Locate the cell with the specified text and output its [x, y] center coordinate. 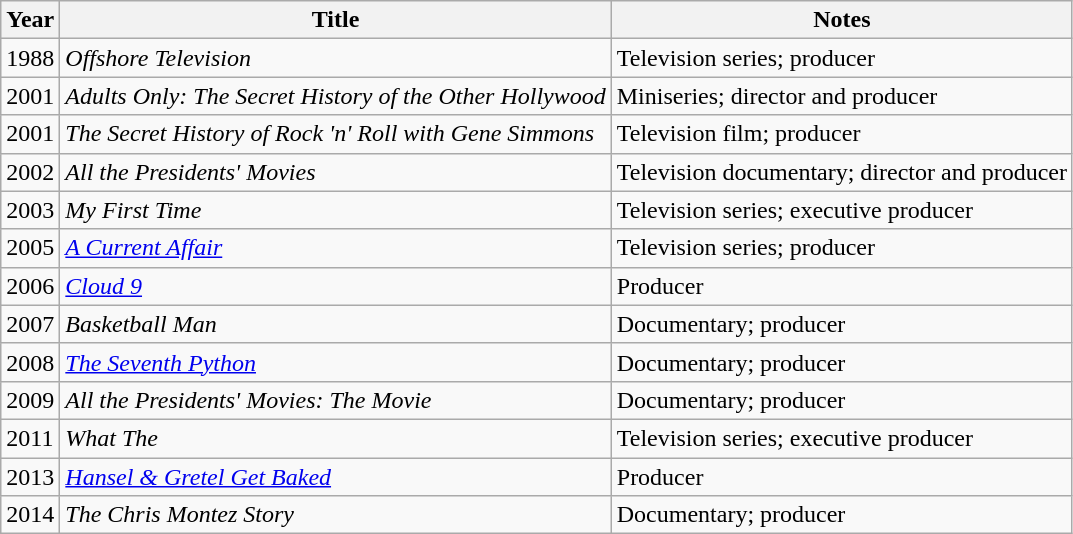
Year [30, 20]
A Current Affair [336, 248]
2003 [30, 210]
The Chris Montez Story [336, 515]
2006 [30, 286]
The Seventh Python [336, 362]
2005 [30, 248]
The Secret History of Rock 'n' Roll with Gene Simmons [336, 134]
2014 [30, 515]
All the Presidents' Movies [336, 172]
Notes [842, 20]
Basketball Man [336, 324]
Television film; producer [842, 134]
2002 [30, 172]
2011 [30, 438]
Adults Only: The Secret History of the Other Hollywood [336, 96]
2009 [30, 400]
My First Time [336, 210]
2007 [30, 324]
2008 [30, 362]
Offshore Television [336, 58]
Television documentary; director and producer [842, 172]
Cloud 9 [336, 286]
Title [336, 20]
All the Presidents' Movies: The Movie [336, 400]
1988 [30, 58]
Miniseries; director and producer [842, 96]
What The [336, 438]
Hansel & Gretel Get Baked [336, 477]
2013 [30, 477]
